Pinpoint the cell where the given text exists, returning its [X, Y] midpoint coordinate. 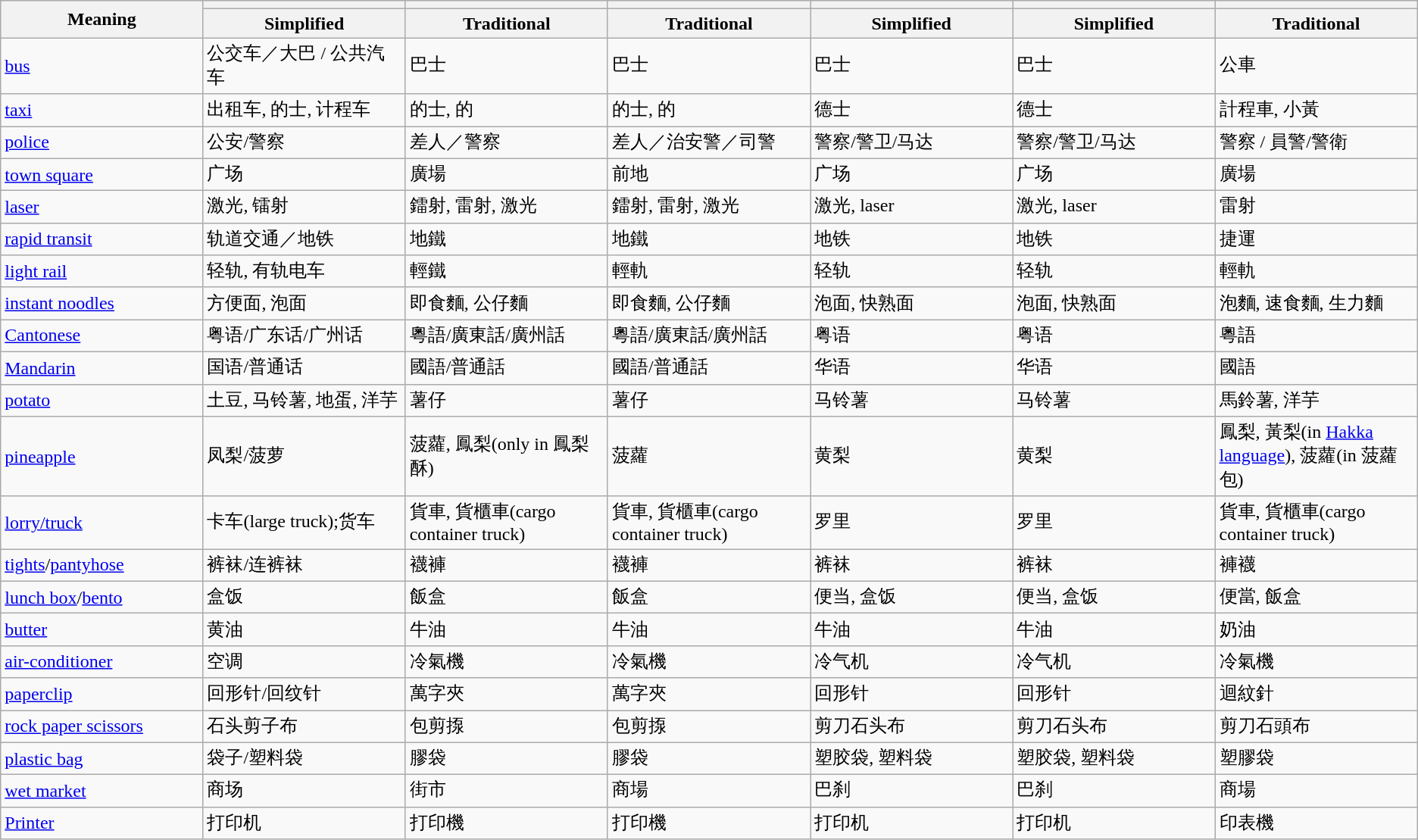
計程車, 小黃 [1316, 111]
plastic bag [102, 759]
rock paper scissors [102, 727]
方便面, 泡面 [305, 303]
空调 [305, 662]
褲襪 [1316, 565]
鳳梨, 黃梨(in Hakka language), 菠蘿(in 菠蘿包) [1316, 457]
bus [102, 66]
tights/pantyhose [102, 565]
菠蘿 [709, 457]
light rail [102, 271]
迴紋針 [1316, 694]
Cantonese [102, 336]
pineapple [102, 457]
卡车(large truck);货车 [305, 523]
Printer [102, 823]
激光, 镭射 [305, 208]
街市 [506, 791]
前地 [709, 174]
国语/普通话 [305, 368]
裤袜/连裤袜 [305, 565]
公車 [1316, 66]
taxi [102, 111]
袋子/塑料袋 [305, 759]
town square [102, 174]
回形针/回纹针 [305, 694]
出租车, 的士, 计程车 [305, 111]
公安/警察 [305, 142]
butter [102, 630]
馬鈴薯, 洋芋 [1316, 400]
黄油 [305, 630]
捷運 [1316, 239]
印表機 [1316, 823]
公交车／大巴 / 公共汽车 [305, 66]
盒饭 [305, 597]
potato [102, 400]
商场 [305, 791]
輕鐵 [506, 271]
轨道交通／地铁 [305, 239]
laser [102, 208]
Mandarin [102, 368]
instant noodles [102, 303]
lorry/truck [102, 523]
剪刀石頭布 [1316, 727]
粵語 [1316, 336]
lunch box/bento [102, 597]
國語 [1316, 368]
轻轨, 有轨电车 [305, 271]
土豆, 马铃薯, 地蛋, 洋芋 [305, 400]
paperclip [102, 694]
石头剪子布 [305, 727]
police [102, 142]
air-conditioner [102, 662]
雷射 [1316, 208]
奶油 [1316, 630]
便當, 飯盒 [1316, 597]
rapid transit [102, 239]
塑膠袋 [1316, 759]
差人／治安警／司警 [709, 142]
警察 / 員警/警衛 [1316, 142]
Meaning [102, 20]
泡麵, 速食麵, 生力麵 [1316, 303]
wet market [102, 791]
粤语/广东话/广州话 [305, 336]
菠蘿, 鳳梨(only in 鳳梨酥) [506, 457]
差人／警察 [506, 142]
凤梨/菠萝 [305, 457]
